From the cell containing the given text, extract its center point as (x, y) coordinate. 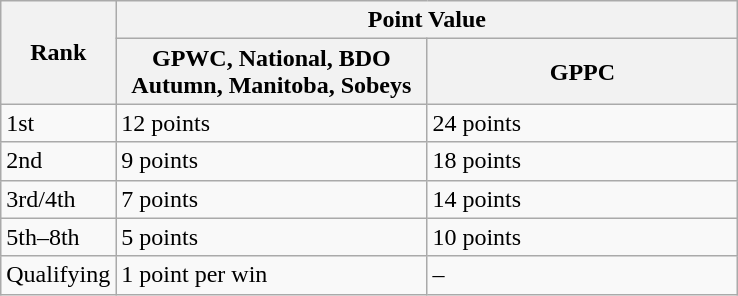
10 points (582, 237)
5 points (272, 237)
24 points (582, 123)
2nd (58, 161)
1st (58, 123)
GPPC (582, 72)
3rd/4th (58, 199)
14 points (582, 199)
Rank (58, 52)
Qualifying (58, 275)
1 point per win (272, 275)
9 points (272, 161)
Point Value (427, 20)
GPWC, National, BDO Autumn, Manitoba, Sobeys (272, 72)
7 points (272, 199)
5th–8th (58, 237)
18 points (582, 161)
12 points (272, 123)
– (582, 275)
